From the cell containing the given text, extract its center point as (X, Y) coordinate. 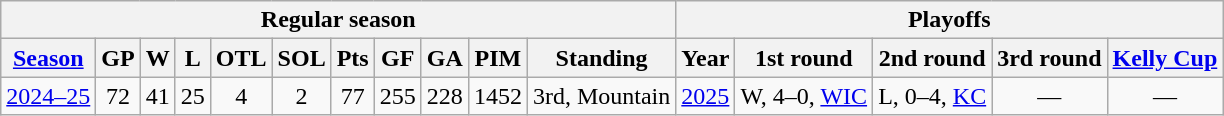
PIM (498, 58)
228 (444, 96)
Season (48, 58)
W, 4–0, WIC (804, 96)
255 (398, 96)
72 (118, 96)
SOL (302, 58)
1st round (804, 58)
Year (706, 58)
77 (352, 96)
2 (302, 96)
OTL (241, 58)
3rd, Mountain (601, 96)
Pts (352, 58)
25 (192, 96)
Standing (601, 58)
1452 (498, 96)
L, 0–4, KC (932, 96)
Playoffs (950, 20)
GP (118, 58)
Kelly Cup (1165, 58)
2024–25 (48, 96)
GA (444, 58)
41 (158, 96)
2025 (706, 96)
2nd round (932, 58)
GF (398, 58)
Regular season (338, 20)
4 (241, 96)
L (192, 58)
3rd round (1050, 58)
W (158, 58)
